Pinpoint the cell where the given text exists, returning its (X, Y) midpoint coordinate. 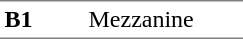
Mezzanine (164, 20)
B1 (42, 20)
